Extract the (X, Y) coordinate from the center of the cell holding the provided text.  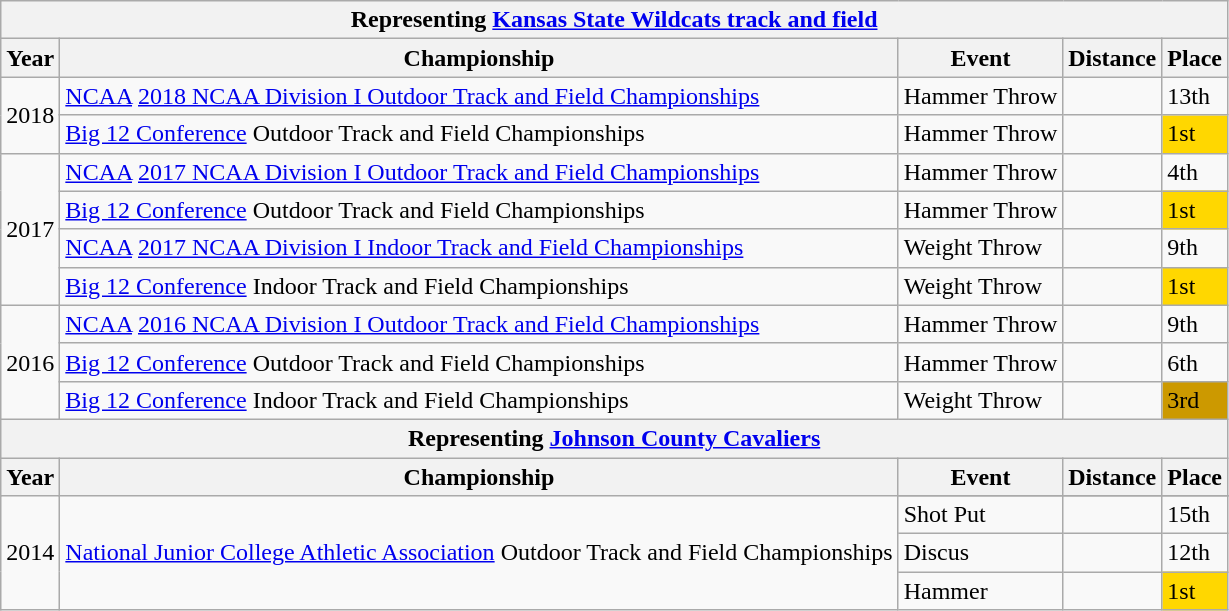
NCAA 2018 NCAA Division I Outdoor Track and Field Championships (479, 96)
Hammer (980, 591)
4th (1195, 172)
13th (1195, 96)
6th (1195, 362)
3rd (1195, 400)
National Junior College Athletic Association Outdoor Track and Field Championships (479, 553)
15th (1195, 515)
2017 (30, 229)
2018 (30, 115)
NCAA 2017 NCAA Division I Outdoor Track and Field Championships (479, 172)
Representing Kansas State Wildcats track and field (614, 20)
Representing Johnson County Cavaliers (614, 438)
Shot Put (980, 515)
Discus (980, 553)
NCAA 2017 NCAA Division I Indoor Track and Field Championships (479, 248)
12th (1195, 553)
NCAA 2016 NCAA Division I Outdoor Track and Field Championships (479, 324)
2016 (30, 362)
2014 (30, 553)
